Search for the cell housing the specified text and yield its [x, y] center coordinate. 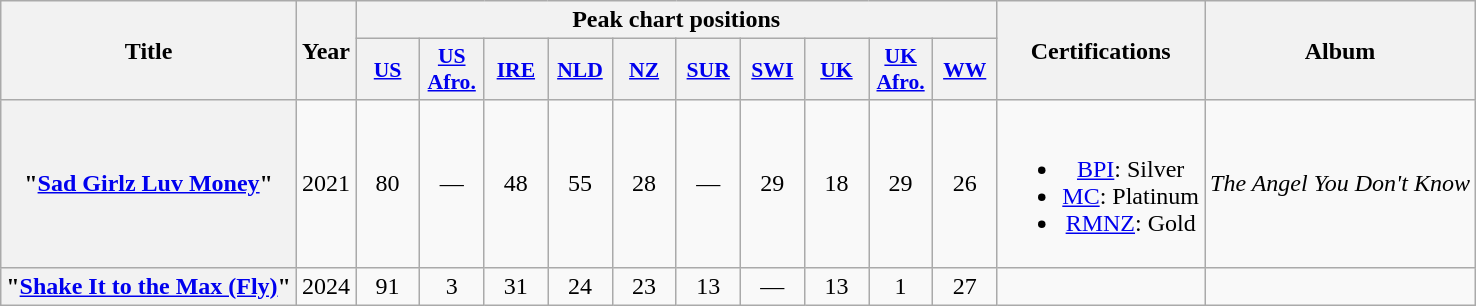
23 [644, 286]
Album [1340, 50]
BPI: SilverMC: PlatinumRMNZ: Gold [1101, 184]
Year [326, 50]
US [388, 70]
Title [149, 50]
48 [516, 184]
UKAfro. [901, 70]
NZ [644, 70]
IRE [516, 70]
"Shake It to the Max (Fly)" [149, 286]
26 [965, 184]
SWI [772, 70]
91 [388, 286]
24 [580, 286]
18 [836, 184]
USAfro. [452, 70]
NLD [580, 70]
Peak chart positions [676, 20]
3 [452, 286]
2024 [326, 286]
80 [388, 184]
Certifications [1101, 50]
1 [901, 286]
28 [644, 184]
31 [516, 286]
2021 [326, 184]
UK [836, 70]
The Angel You Don't Know [1340, 184]
55 [580, 184]
SUR [708, 70]
27 [965, 286]
WW [965, 70]
"Sad Girlz Luv Money" [149, 184]
